Determine the (X, Y) coordinate at the center of the cell enclosing the given text.  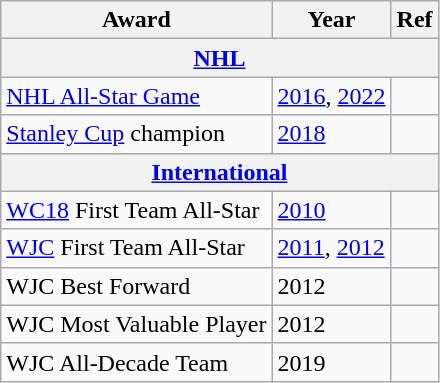
Ref (414, 20)
2019 (332, 362)
Award (136, 20)
WC18 First Team All-Star (136, 210)
2018 (332, 134)
WJC Best Forward (136, 286)
NHL (220, 58)
2016, 2022 (332, 96)
WJC First Team All-Star (136, 248)
WJC All-Decade Team (136, 362)
Year (332, 20)
NHL All-Star Game (136, 96)
2011, 2012 (332, 248)
2010 (332, 210)
WJC Most Valuable Player (136, 324)
Stanley Cup champion (136, 134)
International (220, 172)
